Identify which cell holds the provided text, then report its (X, Y) central coordinate. 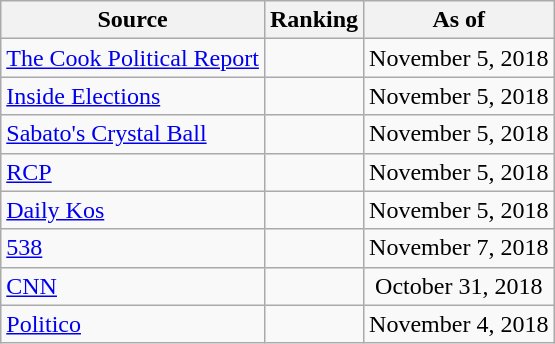
CNN (133, 286)
Inside Elections (133, 96)
Source (133, 20)
As of (459, 20)
538 (133, 248)
November 7, 2018 (459, 248)
Sabato's Crystal Ball (133, 134)
October 31, 2018 (459, 286)
The Cook Political Report (133, 58)
Ranking (314, 20)
November 4, 2018 (459, 324)
Daily Kos (133, 210)
Politico (133, 324)
RCP (133, 172)
